Extract the [X, Y] coordinate from the center of the cell holding the provided text.  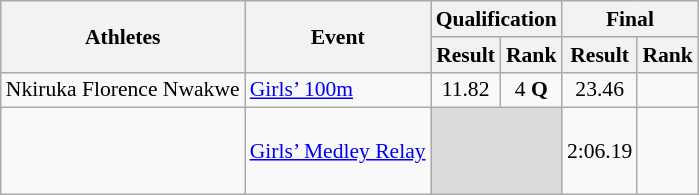
11.82 [466, 90]
4 Q [532, 90]
Girls’ 100m [338, 90]
Qualification [496, 19]
Girls’ Medley Relay [338, 152]
23.46 [600, 90]
2:06.19 [600, 152]
Final [630, 19]
Nkiruka Florence Nwakwe [123, 90]
Athletes [123, 36]
Event [338, 36]
